Locate the cell with the specified text and output its (X, Y) center coordinate. 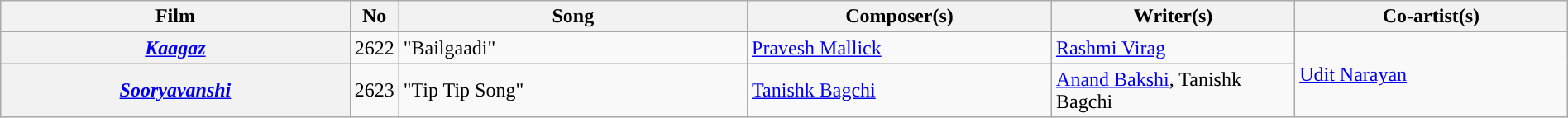
Kaagaz (175, 48)
Song (572, 17)
Co-artist(s) (1432, 17)
2623 (374, 91)
Anand Bakshi, Tanishk Bagchi (1174, 91)
Film (175, 17)
Udit Narayan (1432, 74)
Composer(s) (900, 17)
Pravesh Mallick (900, 48)
Writer(s) (1174, 17)
Sooryavanshi (175, 91)
No (374, 17)
Rashmi Virag (1174, 48)
"Bailgaadi" (572, 48)
2622 (374, 48)
Tanishk Bagchi (900, 91)
"Tip Tip Song" (572, 91)
